For the text-containing cell, return its midpoint in (x, y) coordinate format. 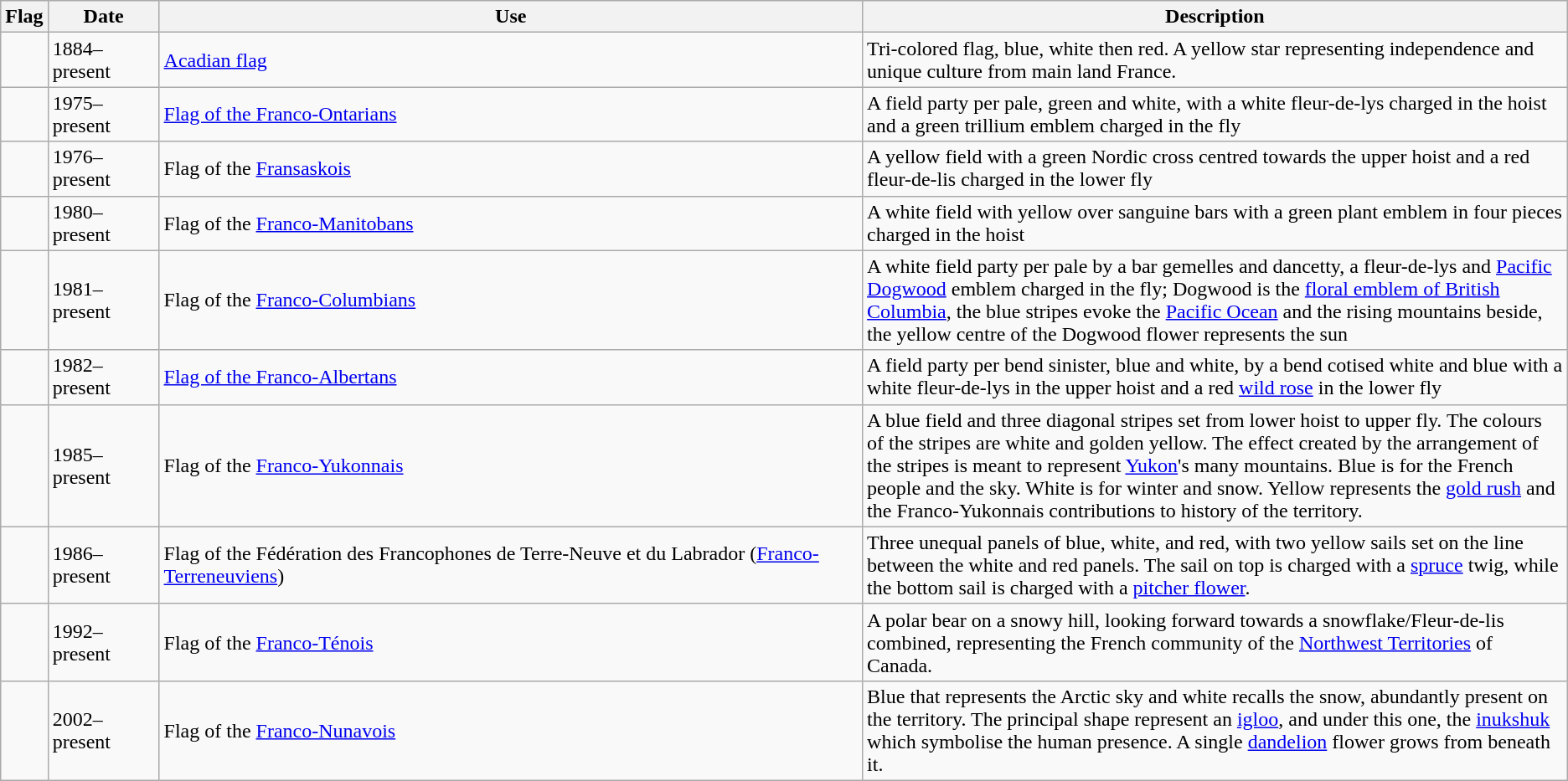
2002–present (104, 730)
A white field with yellow over sanguine bars with a green plant emblem in four pieces charged in the hoist (1215, 223)
1976–present (104, 169)
Flag of the Fransaskois (511, 169)
Use (511, 17)
Flag of the Franco-Ténois (511, 642)
Acadian flag (511, 60)
Description (1215, 17)
Flag (24, 17)
Tri-colored flag, blue, white then red. A yellow star representing independence and unique culture from main land France. (1215, 60)
Date (104, 17)
1884–present (104, 60)
Flag of the Franco-Nunavois (511, 730)
Flag of the Franco-Ontarians (511, 114)
Flag of the Franco-Albertans (511, 377)
1975–present (104, 114)
Flag of the Franco-Yukonnais (511, 465)
A field party per pale, green and white, with a white fleur-de-lys charged in the hoist and a green trillium emblem charged in the fly (1215, 114)
A yellow field with a green Nordic cross centred towards the upper hoist and a red fleur-de-lis charged in the lower fly (1215, 169)
Flag of the Franco-Manitobans (511, 223)
1986–present (104, 565)
1981–present (104, 300)
1980–present (104, 223)
1992–present (104, 642)
Flag of the Fédération des Francophones de Terre-Neuve et du Labrador (Franco-Terreneuviens) (511, 565)
1985–present (104, 465)
Flag of the Franco-Columbians (511, 300)
1982–present (104, 377)
